Determine the [x, y] coordinate at the center of the cell enclosing the given text.  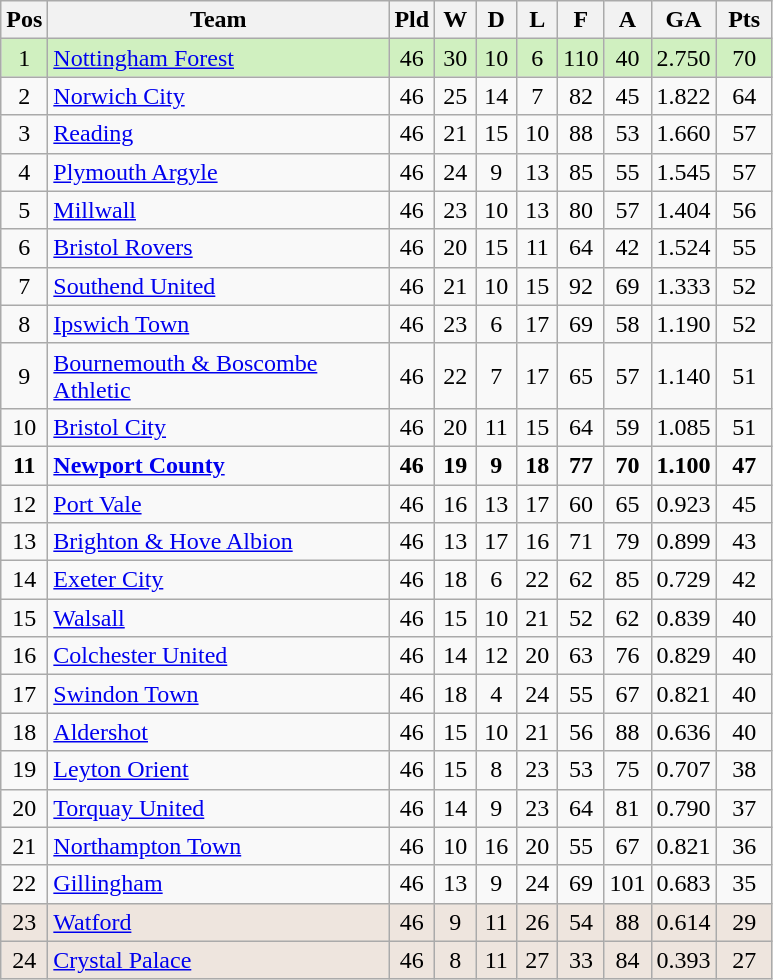
77 [581, 465]
1.404 [684, 210]
W [456, 20]
60 [581, 503]
76 [628, 656]
Torquay United [218, 808]
0.923 [684, 503]
5 [24, 210]
Crystal Palace [218, 960]
1.190 [684, 324]
Team [218, 20]
30 [456, 58]
1.085 [684, 427]
Pld [412, 20]
81 [628, 808]
58 [628, 324]
0.790 [684, 808]
Plymouth Argyle [218, 172]
0.899 [684, 542]
33 [581, 960]
Pos [24, 20]
Exeter City [218, 580]
80 [581, 210]
1 [24, 58]
Bournemouth & Boscombe Athletic [218, 376]
F [581, 20]
Colchester United [218, 656]
Port Vale [218, 503]
Bristol Rovers [218, 248]
1.545 [684, 172]
1.100 [684, 465]
Walsall [218, 618]
Newport County [218, 465]
38 [744, 770]
1.140 [684, 376]
47 [744, 465]
71 [581, 542]
1.333 [684, 286]
Watford [218, 922]
Nottingham Forest [218, 58]
26 [538, 922]
36 [744, 846]
25 [456, 96]
2.750 [684, 58]
54 [581, 922]
0.393 [684, 960]
1.822 [684, 96]
43 [744, 542]
101 [628, 884]
Leyton Orient [218, 770]
Millwall [218, 210]
0.829 [684, 656]
63 [581, 656]
Pts [744, 20]
Ipswich Town [218, 324]
29 [744, 922]
75 [628, 770]
59 [628, 427]
92 [581, 286]
Bristol City [218, 427]
3 [24, 134]
35 [744, 884]
GA [684, 20]
1.660 [684, 134]
Gillingham [218, 884]
A [628, 20]
0.839 [684, 618]
0.707 [684, 770]
2 [24, 96]
Southend United [218, 286]
0.614 [684, 922]
Brighton & Hove Albion [218, 542]
Reading [218, 134]
Aldershot [218, 732]
L [538, 20]
Northampton Town [218, 846]
84 [628, 960]
Swindon Town [218, 694]
0.729 [684, 580]
79 [628, 542]
D [496, 20]
Norwich City [218, 96]
110 [581, 58]
0.636 [684, 732]
82 [581, 96]
37 [744, 808]
0.683 [684, 884]
1.524 [684, 248]
